Determine the [X, Y] coordinate at the center of the cell enclosing the given text.  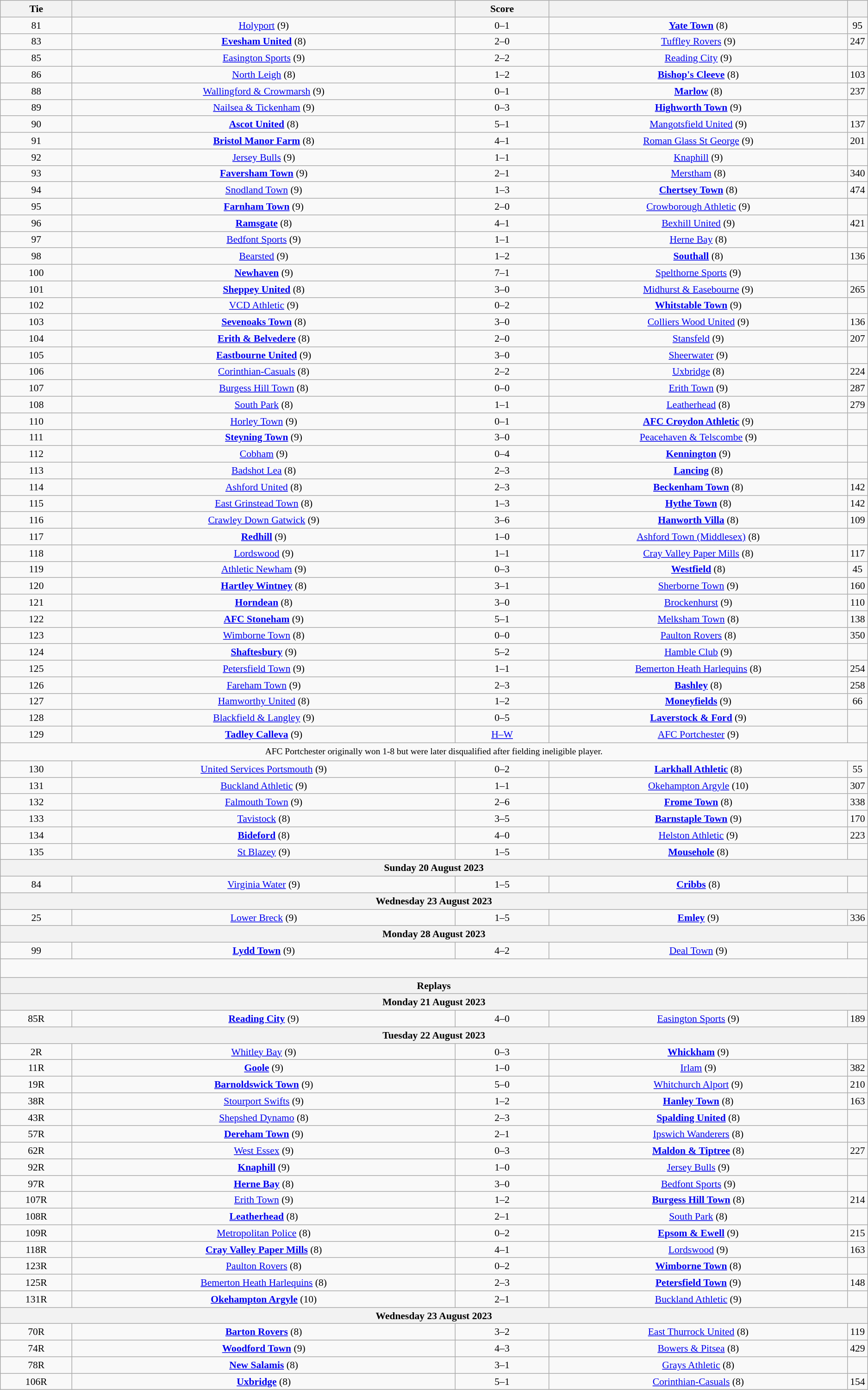
85 [36, 58]
Midhurst & Easebourne (9) [698, 289]
123R [36, 1266]
Fareham Town (9) [264, 685]
130 [36, 770]
Hartley Wintney (8) [264, 586]
98 [36, 257]
124 [36, 652]
78R [36, 1365]
421 [857, 223]
247 [857, 42]
Chertsey Town (8) [698, 190]
Horley Town (9) [264, 421]
Lancing (8) [698, 471]
45 [857, 570]
Lower Breck (9) [264, 918]
Irlam (9) [698, 1068]
62R [36, 1151]
Deal Town (9) [698, 951]
Eastbourne United (9) [264, 355]
AFC Croydon Athletic (9) [698, 421]
Badshot Lea (8) [264, 471]
Ashford Town (Middlesex) (8) [698, 537]
83 [36, 42]
114 [36, 487]
Epsom & Ewell (9) [698, 1233]
Barton Rovers (8) [264, 1332]
Horndean (8) [264, 603]
Ascot United (8) [264, 125]
108R [36, 1217]
113 [36, 471]
474 [857, 190]
148 [857, 1283]
88 [36, 91]
Whitchurch Alport (9) [698, 1085]
Monday 21 August 2023 [434, 1002]
120 [36, 586]
Snodland Town (9) [264, 190]
United Services Portsmouth (9) [264, 770]
Athletic Newham (9) [264, 570]
84 [36, 885]
106R [36, 1382]
Sheppey United (8) [264, 289]
100 [36, 273]
201 [857, 141]
107R [36, 1200]
126 [36, 685]
105 [36, 355]
Maldon & Tiptree (8) [698, 1151]
89 [36, 108]
92 [36, 157]
Barnoldswick Town (9) [264, 1085]
85R [36, 1019]
Helston Athletic (9) [698, 835]
57R [36, 1134]
104 [36, 339]
93 [36, 174]
H–W [502, 735]
Lydd Town (9) [264, 951]
125 [36, 669]
Mangotsfield United (9) [698, 125]
Metropolitan Police (8) [264, 1233]
3–6 [502, 520]
43R [36, 1118]
Beckenham Town (8) [698, 487]
AFC Portchester (9) [698, 735]
86 [36, 75]
134 [36, 835]
160 [857, 586]
122 [36, 619]
Newhaven (9) [264, 273]
340 [857, 174]
Hamworthy United (8) [264, 701]
129 [36, 735]
125R [36, 1283]
AFC Portchester originally won 1-8 but were later disqualified after fielding ineligible player. [434, 752]
Mousehole (8) [698, 852]
Score [502, 9]
VCD Athletic (9) [264, 306]
223 [857, 835]
94 [36, 190]
3–2 [502, 1332]
Barnstaple Town (9) [698, 819]
99 [36, 951]
55 [857, 770]
307 [857, 786]
0–5 [502, 718]
70R [36, 1332]
138 [857, 619]
Kennington (9) [698, 454]
237 [857, 91]
Nailsea & Tickenham (9) [264, 108]
Shepshed Dynamo (8) [264, 1118]
Whitley Bay (9) [264, 1052]
Laverstock & Ford (9) [698, 718]
Peacehaven & Telscombe (9) [698, 438]
97R [36, 1184]
Hanley Town (8) [698, 1101]
Whickham (9) [698, 1052]
Erith & Belvedere (8) [264, 339]
5–0 [502, 1085]
Bowers & Pitsea (8) [698, 1349]
133 [36, 819]
Bearsted (9) [264, 257]
Colliers Wood United (9) [698, 322]
101 [36, 289]
227 [857, 1151]
121 [36, 603]
2R [36, 1052]
Sevenoaks Town (8) [264, 322]
Bristol Manor Farm (8) [264, 141]
Sunday 20 August 2023 [434, 868]
Wallingford & Crowmarsh (9) [264, 91]
East Thurrock United (8) [698, 1332]
4–2 [502, 951]
109R [36, 1233]
Farnham Town (9) [264, 207]
North Leigh (8) [264, 75]
Faversham Town (9) [264, 174]
265 [857, 289]
118 [36, 553]
Sherborne Town (9) [698, 586]
128 [36, 718]
97 [36, 240]
Spalding United (8) [698, 1118]
279 [857, 405]
Stourport Swifts (9) [264, 1101]
Dereham Town (9) [264, 1134]
107 [36, 388]
Tuffley Rovers (9) [698, 42]
115 [36, 504]
11R [36, 1068]
Bexhill United (9) [698, 223]
West Essex (9) [264, 1151]
Woodford Town (9) [264, 1349]
189 [857, 1019]
111 [36, 438]
Ipswich Wanderers (8) [698, 1134]
74R [36, 1349]
Brockenhurst (9) [698, 603]
106 [36, 372]
Stansfeld (9) [698, 339]
336 [857, 918]
258 [857, 685]
Grays Athletic (8) [698, 1365]
19R [36, 1085]
AFC Stoneham (9) [264, 619]
90 [36, 125]
Merstham (8) [698, 174]
St Blazey (9) [264, 852]
Melksham Town (8) [698, 619]
Bideford (8) [264, 835]
Marlow (8) [698, 91]
131R [36, 1299]
0–4 [502, 454]
7–1 [502, 273]
25 [36, 918]
Frome Town (8) [698, 802]
123 [36, 636]
Redhill (9) [264, 537]
Goole (9) [264, 1068]
Crowborough Athletic (9) [698, 207]
210 [857, 1085]
254 [857, 669]
5–2 [502, 652]
Westfield (8) [698, 570]
2–6 [502, 802]
Spelthorne Sports (9) [698, 273]
214 [857, 1200]
Yate Town (8) [698, 25]
131 [36, 786]
215 [857, 1233]
224 [857, 372]
Ashford United (8) [264, 487]
Cobham (9) [264, 454]
109 [857, 520]
108 [36, 405]
Hamble Club (9) [698, 652]
Hythe Town (8) [698, 504]
170 [857, 819]
Tavistock (8) [264, 819]
Falmouth Town (9) [264, 802]
Holyport (9) [264, 25]
Bishop's Cleeve (8) [698, 75]
Tadley Calleva (9) [264, 735]
Ramsgate (8) [264, 223]
429 [857, 1349]
Bashley (8) [698, 685]
66 [857, 701]
91 [36, 141]
Tie [36, 9]
Replays [434, 986]
118R [36, 1250]
Sheerwater (9) [698, 355]
Shaftesbury (9) [264, 652]
287 [857, 388]
Evesham United (8) [264, 42]
Crawley Down Gatwick (9) [264, 520]
132 [36, 802]
Roman Glass St George (9) [698, 141]
135 [36, 852]
Hanworth Villa (8) [698, 520]
127 [36, 701]
Steyning Town (9) [264, 438]
Monday 28 August 2023 [434, 934]
Blackfield & Langley (9) [264, 718]
96 [36, 223]
Whitstable Town (9) [698, 306]
382 [857, 1068]
Emley (9) [698, 918]
102 [36, 306]
4–3 [502, 1349]
Moneyfields (9) [698, 701]
338 [857, 802]
Southall (8) [698, 257]
New Salamis (8) [264, 1365]
Highworth Town (9) [698, 108]
81 [36, 25]
350 [857, 636]
3–5 [502, 819]
Virginia Water (9) [264, 885]
38R [36, 1101]
92R [36, 1167]
207 [857, 339]
112 [36, 454]
116 [36, 520]
Larkhall Athletic (8) [698, 770]
East Grinstead Town (8) [264, 504]
Tuesday 22 August 2023 [434, 1035]
154 [857, 1382]
137 [857, 125]
Cribbs (8) [698, 885]
